From the cell containing the given text, extract its center point as (X, Y) coordinate. 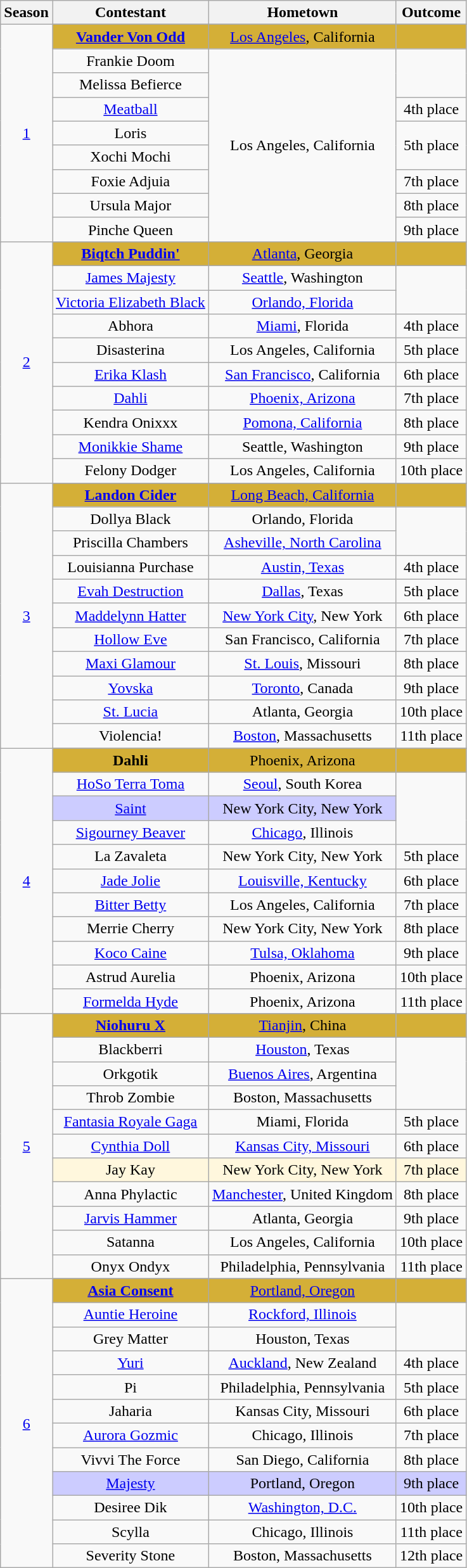
St. Louis, Missouri (302, 663)
Xochi Mochi (131, 157)
Contestant (131, 13)
Abhora (131, 326)
12th place (431, 1556)
6 (27, 1423)
5 (27, 1145)
Merrie Cherry (131, 929)
Severity Stone (131, 1556)
Pi (131, 1387)
Melissa Befierce (131, 85)
Toronto, Canada (302, 687)
James Majesty (131, 277)
Scylla (131, 1532)
Meatball (131, 109)
Asia Consent (131, 1291)
Koco Caine (131, 953)
Outcome (431, 13)
HoSo Terra Toma (131, 784)
Dollya Black (131, 519)
2 (27, 362)
Season (27, 13)
Violencia! (131, 736)
3 (27, 616)
Orkgotik (131, 1074)
Monikkie Shame (131, 447)
Loris (131, 133)
Long Beach, California (302, 495)
Priscilla Chambers (131, 543)
Hollow Eve (131, 639)
Auntie Heroine (131, 1315)
Fantasia Royale Gaga (131, 1122)
Throb Zombie (131, 1098)
Jarvis Hammer (131, 1218)
Erika Klash (131, 374)
Dallas, Texas (302, 591)
Aurora Gozmic (131, 1435)
Landon Cider (131, 495)
Felony Dodger (131, 471)
Asheville, North Carolina (302, 543)
Cynthia Doll (131, 1146)
4 (27, 881)
Tianjin, China (302, 1025)
San Diego, California (302, 1459)
Grey Matter (131, 1339)
Formelda Hyde (131, 1001)
Foxie Adjuia (131, 181)
Washington, D.C. (302, 1508)
Louisville, Kentucky (302, 881)
Maddelynn Hatter (131, 615)
Yovska (131, 687)
La Zavaleta (131, 857)
Pinche Queen (131, 229)
Sigourney Beaver (131, 832)
Saint (131, 808)
Blackberri (131, 1049)
Niohuru X (131, 1025)
Onyx Ondyx (131, 1266)
1 (27, 133)
Austin, Texas (302, 567)
Hometown (302, 13)
Tulsa, Oklahoma (302, 953)
Victoria Elizabeth Black (131, 302)
Jade Jolie (131, 881)
Anna Phylactic (131, 1194)
Maxi Glamour (131, 663)
Disasterina (131, 350)
Desiree Dik (131, 1508)
Vivvi The Force (131, 1459)
Evah Destruction (131, 591)
Yuri (131, 1363)
Rockford, Illinois (302, 1315)
Biqtch Puddin' (131, 253)
Bitter Betty (131, 905)
Ursula Major (131, 205)
Vander Von Odd (131, 37)
Auckland, New Zealand (302, 1363)
Majesty (131, 1484)
Satanna (131, 1242)
Jay Kay (131, 1170)
St. Lucia (131, 712)
Louisianna Purchase (131, 567)
Buenos Aires, Argentina (302, 1074)
Frankie Doom (131, 61)
Pomona, California (302, 423)
Astrud Aurelia (131, 977)
Jaharia (131, 1411)
Seoul, South Korea (302, 784)
Manchester, United Kingdom (302, 1194)
Kendra Onixxx (131, 423)
